Extract the (x, y) coordinate from the center of the cell holding the provided text.  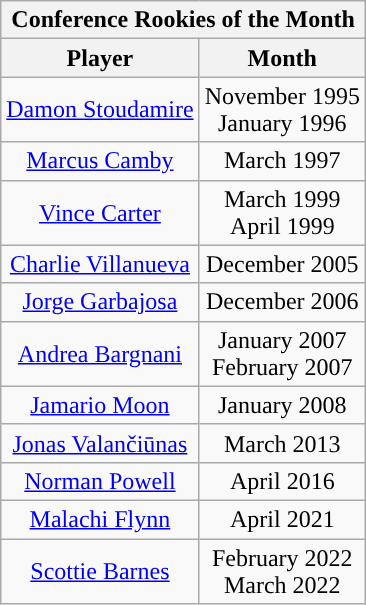
March 1999April 1999 (282, 212)
April 2016 (282, 481)
March 1997 (282, 161)
Jorge Garbajosa (100, 302)
Norman Powell (100, 481)
Month (282, 58)
January 2007February 2007 (282, 354)
Jonas Valančiūnas (100, 443)
December 2005 (282, 264)
Player (100, 58)
Malachi Flynn (100, 519)
December 2006 (282, 302)
Jamario Moon (100, 405)
Scottie Barnes (100, 570)
March 2013 (282, 443)
Conference Rookies of the Month (184, 20)
April 2021 (282, 519)
November 1995January 1996 (282, 110)
Charlie Villanueva (100, 264)
Marcus Camby (100, 161)
January 2008 (282, 405)
Damon Stoudamire (100, 110)
Andrea Bargnani (100, 354)
Vince Carter (100, 212)
February 2022March 2022 (282, 570)
